Capture the cell that displays the provided text and extract its (x, y) central coordinate. 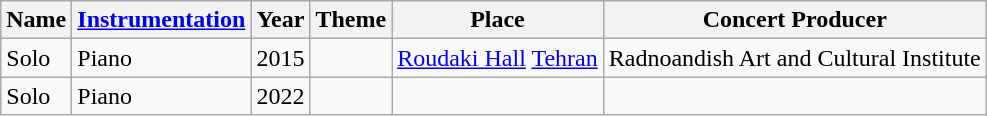
Place (498, 20)
Theme (351, 20)
Radnoandish Art and Cultural Institute (794, 58)
Instrumentation (162, 20)
Concert Producer (794, 20)
Name (36, 20)
Year (280, 20)
2022 (280, 96)
2015 (280, 58)
Roudaki Hall Tehran (498, 58)
